Scan for the cell matching the given text and deliver its (x, y) coordinate at center. 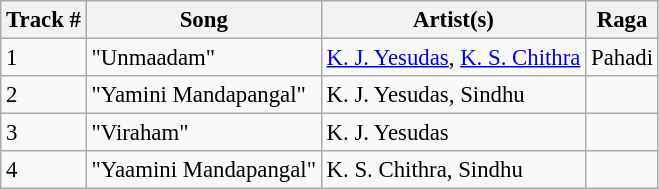
"Unmaadam" (204, 58)
Song (204, 20)
"Viraham" (204, 133)
1 (44, 58)
2 (44, 95)
Track # (44, 20)
Pahadi (622, 58)
Raga (622, 20)
Artist(s) (453, 20)
K. S. Chithra, Sindhu (453, 170)
"Yamini Mandapangal" (204, 95)
K. J. Yesudas (453, 133)
4 (44, 170)
"Yaamini Mandapangal" (204, 170)
K. J. Yesudas, Sindhu (453, 95)
3 (44, 133)
K. J. Yesudas, K. S. Chithra (453, 58)
